Extract the (x, y) coordinate from the center of the cell holding the provided text.  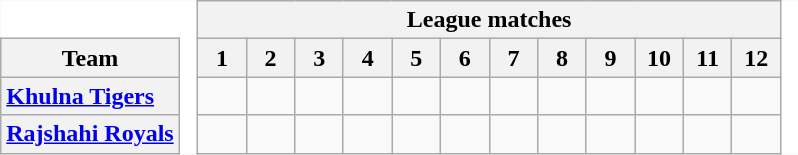
Rajshahi Royals (90, 134)
10 (660, 58)
3 (320, 58)
1 (222, 58)
2 (270, 58)
6 (466, 58)
4 (368, 58)
9 (610, 58)
7 (514, 58)
5 (416, 58)
11 (708, 58)
Team (90, 58)
League matches (490, 20)
8 (562, 58)
Khulna Tigers (90, 96)
12 (756, 58)
